For the text-containing cell, return its midpoint in [X, Y] coordinate format. 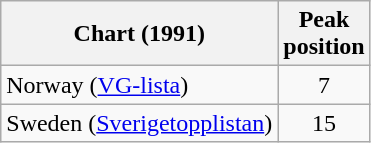
Chart (1991) [140, 34]
7 [324, 85]
Norway (VG-lista) [140, 85]
Sweden (Sverigetopplistan) [140, 123]
15 [324, 123]
Peakposition [324, 34]
